Find where the given text appears and provide that cell's center as (x, y) coordinate. 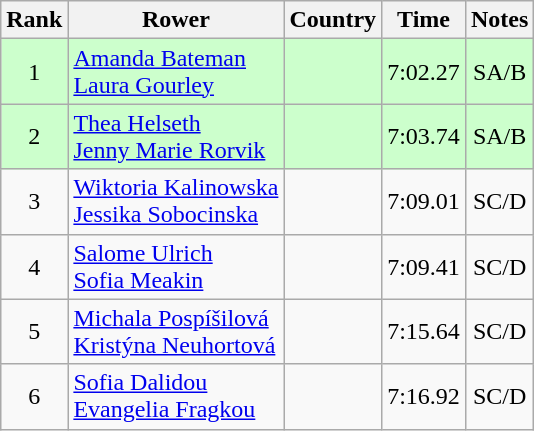
7:15.64 (424, 332)
Michala PospíšilováKristýna Neuhortová (176, 332)
Salome UlrichSofia Meakin (176, 266)
Amanda BatemanLaura Gourley (176, 72)
7:09.01 (424, 202)
Country (333, 20)
Time (424, 20)
Rower (176, 20)
Rank (34, 20)
Thea HelsethJenny Marie Rorvik (176, 136)
7:09.41 (424, 266)
7:16.92 (424, 396)
Wiktoria KalinowskaJessika Sobocinska (176, 202)
7:02.27 (424, 72)
2 (34, 136)
Sofia DalidouEvangelia Fragkou (176, 396)
4 (34, 266)
6 (34, 396)
3 (34, 202)
1 (34, 72)
5 (34, 332)
Notes (499, 20)
7:03.74 (424, 136)
